From the cell containing the given text, extract its center point as [X, Y] coordinate. 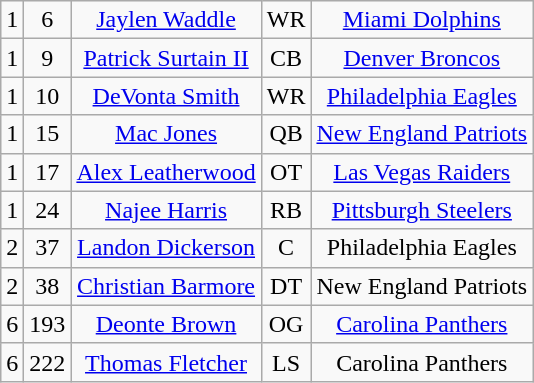
QB [286, 134]
RB [286, 210]
10 [48, 96]
37 [48, 248]
Denver Broncos [422, 58]
Christian Barmore [166, 286]
Miami Dolphins [422, 20]
Landon Dickerson [166, 248]
222 [48, 362]
LS [286, 362]
Najee Harris [166, 210]
DT [286, 286]
Deonte Brown [166, 324]
Mac Jones [166, 134]
24 [48, 210]
Patrick Surtain II [166, 58]
17 [48, 172]
193 [48, 324]
Alex Leatherwood [166, 172]
Thomas Fletcher [166, 362]
C [286, 248]
Las Vegas Raiders [422, 172]
OT [286, 172]
9 [48, 58]
CB [286, 58]
DeVonta Smith [166, 96]
OG [286, 324]
15 [48, 134]
38 [48, 286]
Pittsburgh Steelers [422, 210]
Jaylen Waddle [166, 20]
